Return [x, y] of the center of cell containing provided text 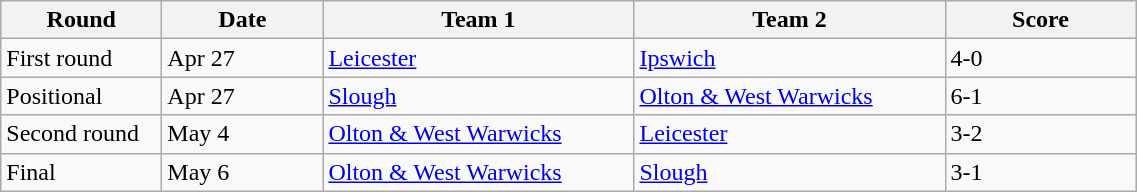
Score [1040, 20]
Final [82, 172]
Team 2 [790, 20]
Ipswich [790, 58]
Date [242, 20]
Round [82, 20]
Team 1 [478, 20]
3-1 [1040, 172]
First round [82, 58]
4-0 [1040, 58]
3-2 [1040, 134]
Second round [82, 134]
6-1 [1040, 96]
May 4 [242, 134]
Positional [82, 96]
May 6 [242, 172]
